For the text-containing cell, return its midpoint in (X, Y) coordinate format. 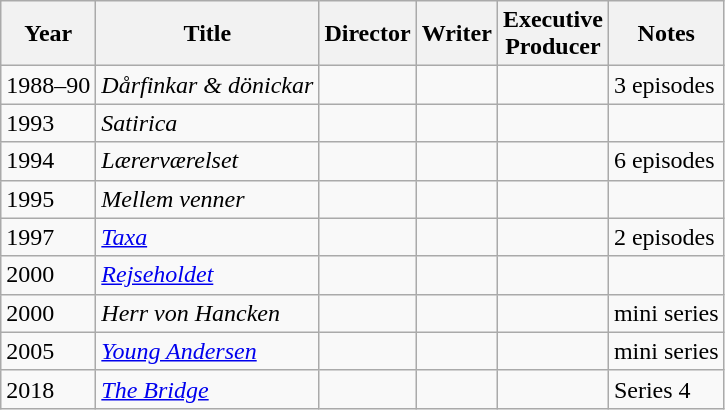
Taxa (208, 237)
The Bridge (208, 389)
1994 (48, 161)
1995 (48, 199)
2018 (48, 389)
Director (368, 34)
Mellem venner (208, 199)
Satirica (208, 123)
Dårfinkar & dönickar (208, 85)
3 episodes (666, 85)
Herr von Hancken (208, 313)
1993 (48, 123)
Year (48, 34)
6 episodes (666, 161)
Young Andersen (208, 351)
1997 (48, 237)
Lærerværelset (208, 161)
ExecutiveProducer (552, 34)
Series 4 (666, 389)
1988–90 (48, 85)
Title (208, 34)
Notes (666, 34)
2 episodes (666, 237)
Rejseholdet (208, 275)
2005 (48, 351)
Writer (456, 34)
